Search for the cell housing the specified text and yield its [x, y] center coordinate. 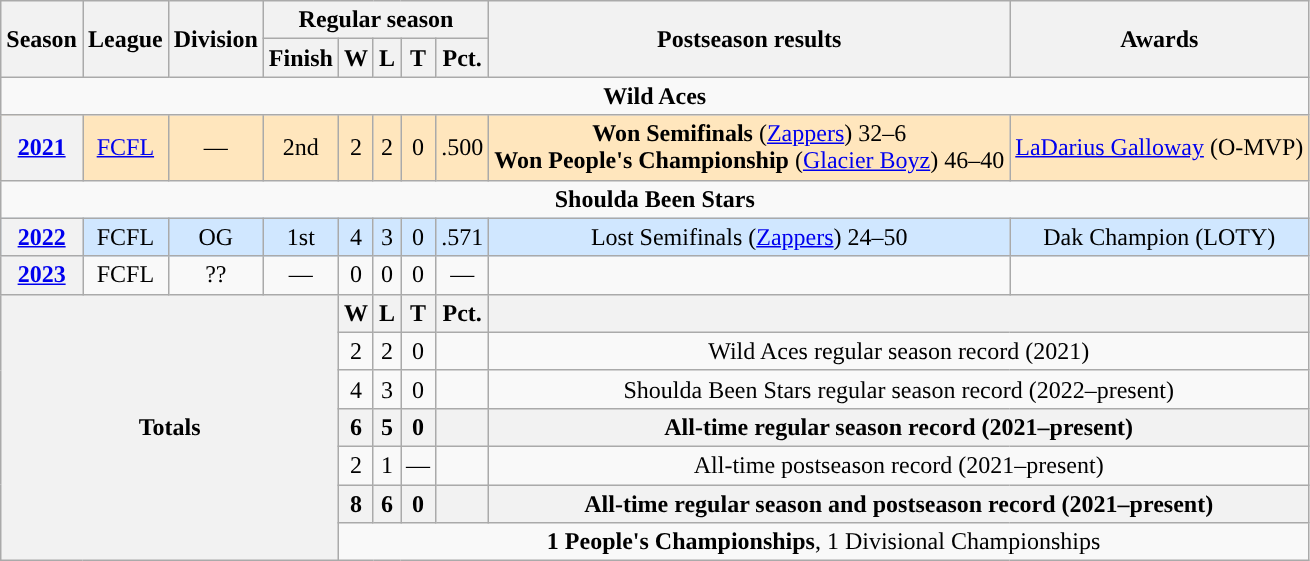
2022 [42, 237]
Season [42, 39]
All-time regular season and postseason record (2021–present) [899, 503]
?? [216, 275]
Wild Aces [655, 96]
Dak Champion (LOTY) [1160, 237]
2021 [42, 148]
Awards [1160, 39]
Totals [170, 427]
2nd [300, 148]
2023 [42, 275]
Division [216, 39]
Wild Aces regular season record (2021) [899, 351]
Postseason results [750, 39]
Shoulda Been Stars regular season record (2022–present) [899, 389]
Shoulda Been Stars [655, 199]
Finish [300, 58]
Lost Semifinals (Zappers) 24–50 [750, 237]
.500 [462, 148]
8 [356, 503]
.571 [462, 237]
League [125, 39]
Won Semifinals (Zappers) 32–6 Won People's Championship (Glacier Boyz) 46–40 [750, 148]
LaDarius Galloway (O-MVP) [1160, 148]
1st [300, 237]
1 People's Championships, 1 Divisional Championships [823, 542]
5 [386, 427]
OG [216, 237]
1 [386, 465]
All-time regular season record (2021–present) [899, 427]
Regular season [376, 20]
All-time postseason record (2021–present) [899, 465]
